Return [x, y] of the center of cell containing provided text 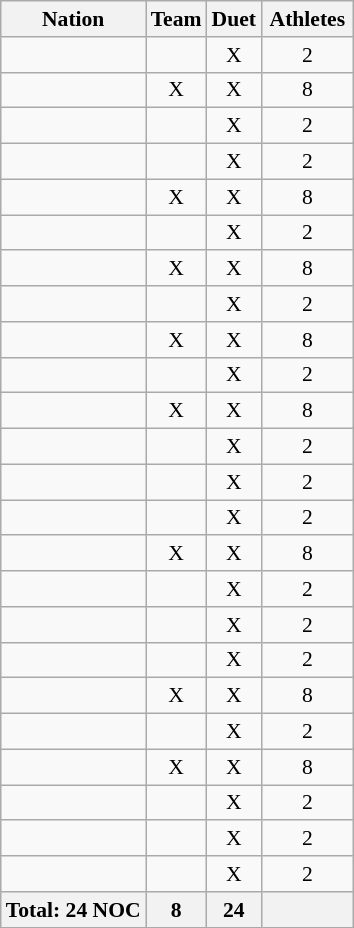
24 [234, 910]
Duet [234, 19]
Team [176, 19]
Total: 24 NOC [74, 910]
Athletes [308, 19]
Nation [74, 19]
